Identify which cell holds the provided text, then report its [X, Y] central coordinate. 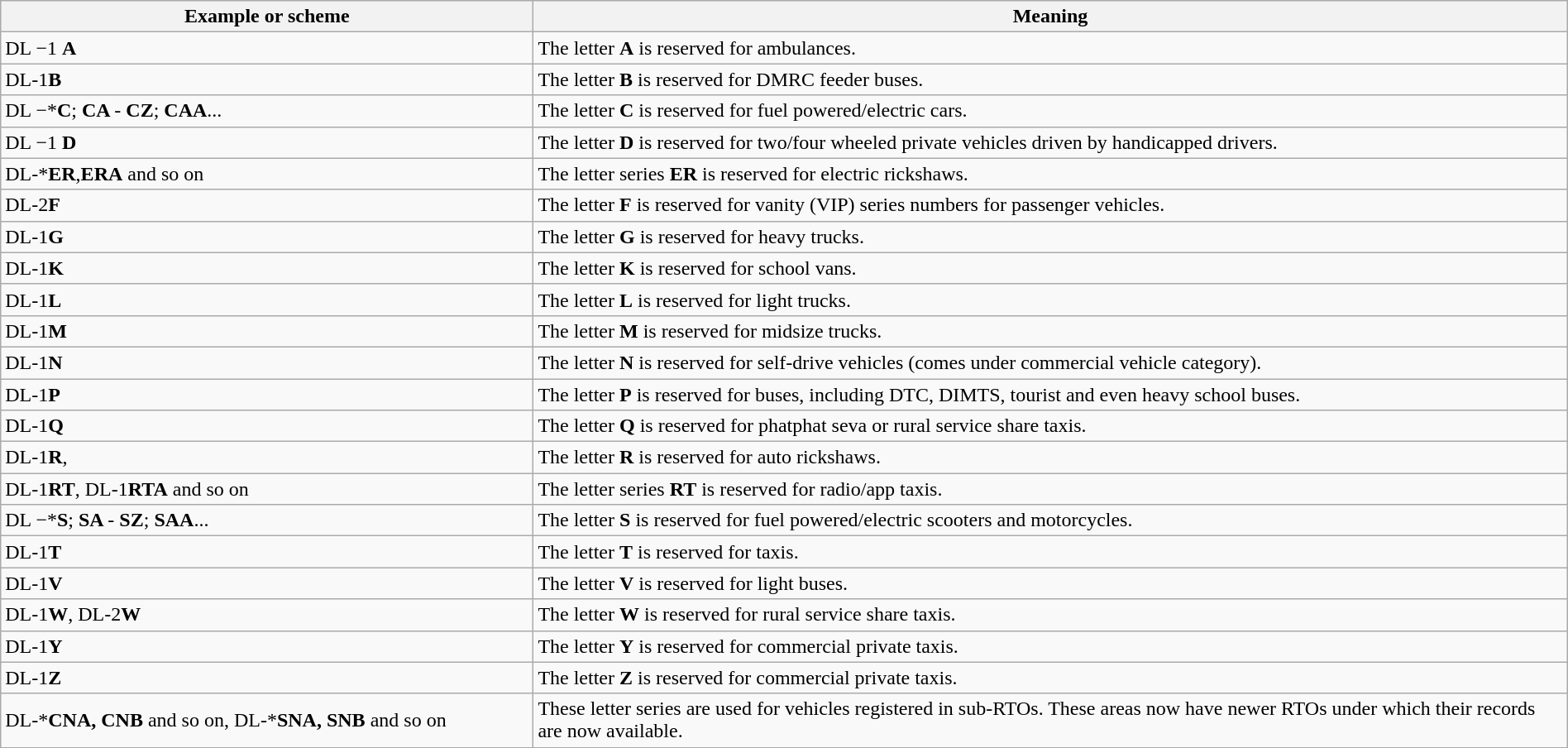
The letter D is reserved for two/four wheeled private vehicles driven by handicapped drivers. [1050, 142]
The letter series ER is reserved for electric rickshaws. [1050, 174]
DL-1T [267, 552]
The letter T is reserved for taxis. [1050, 552]
DL-*ER,ERA and so on [267, 174]
DL-1V [267, 583]
DL-1Z [267, 678]
Meaning [1050, 17]
The letter L is reserved for light trucks. [1050, 300]
Example or scheme [267, 17]
The letter P is reserved for buses, including DTC, DIMTS, tourist and even heavy school buses. [1050, 395]
DL-1K [267, 268]
The letter W is reserved for rural service share taxis. [1050, 615]
The letter C is reserved for fuel powered/electric cars. [1050, 111]
DL-1N [267, 362]
DL −1 D [267, 142]
DL-1Y [267, 646]
The letter R is reserved for auto rickshaws. [1050, 458]
The letter A is reserved for ambulances. [1050, 48]
The letter N is reserved for self-drive vehicles (comes under commercial vehicle category). [1050, 362]
DL-2F [267, 205]
DL −*C; CA - CZ; CAA... [267, 111]
DL-1RT, DL-1RTA and so on [267, 489]
DL-*CNA, CNB and so on, DL-*SNA, SNB and so on [267, 720]
DL-1P [267, 395]
DL-1Q [267, 426]
DL-1M [267, 331]
DL-1R, [267, 458]
DL-1G [267, 237]
The letter Z is reserved for commercial private taxis. [1050, 678]
The letter series RT is reserved for radio/app taxis. [1050, 489]
DL-1B [267, 79]
The letter G is reserved for heavy trucks. [1050, 237]
The letter V is reserved for light buses. [1050, 583]
DL −*S; SA - SZ; SAA... [267, 520]
The letter B is reserved for DMRC feeder buses. [1050, 79]
The letter S is reserved for fuel powered/electric scooters and motorcycles. [1050, 520]
DL −1 A [267, 48]
DL-1W, DL-2W [267, 615]
The letter Y is reserved for commercial private taxis. [1050, 646]
The letter Q is reserved for phatphat seva or rural service share taxis. [1050, 426]
The letter F is reserved for vanity (VIP) series numbers for passenger vehicles. [1050, 205]
These letter series are used for vehicles registered in sub-RTOs. These areas now have newer RTOs under which their records are now available. [1050, 720]
DL-1L [267, 300]
The letter M is reserved for midsize trucks. [1050, 331]
The letter K is reserved for school vans. [1050, 268]
